Locate the cell with the specified text and output its [x, y] center coordinate. 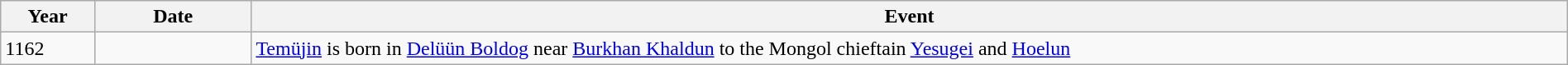
Date [172, 17]
Event [910, 17]
Year [48, 17]
1162 [48, 48]
Temüjin is born in Delüün Boldog near Burkhan Khaldun to the Mongol chieftain Yesugei and Hoelun [910, 48]
